Determine the [X, Y] coordinate at the center of the cell enclosing the given text.  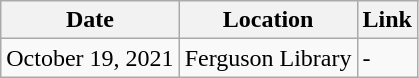
Date [90, 20]
Location [268, 20]
- [387, 58]
Ferguson Library [268, 58]
Link [387, 20]
October 19, 2021 [90, 58]
